Return [X, Y] of the center of cell containing provided text 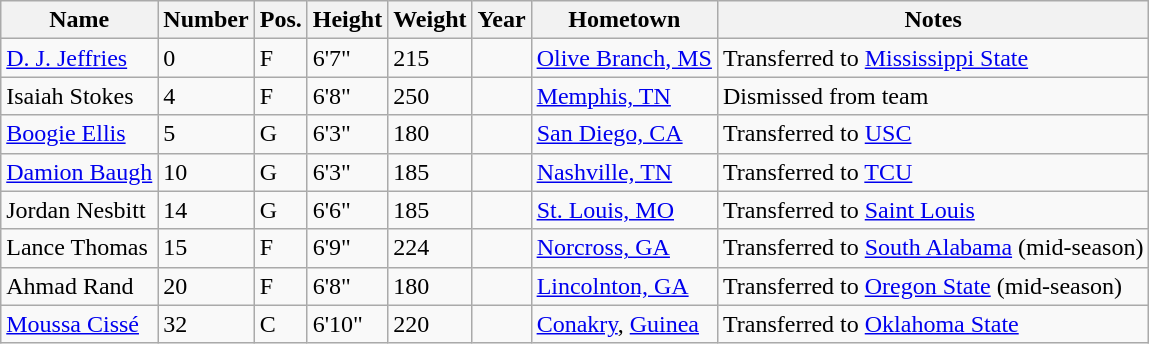
Norcross, GA [624, 248]
Lincolnton, GA [624, 286]
Jordan Nesbitt [80, 210]
5 [206, 134]
6'7" [347, 58]
Notes [932, 20]
Boogie Ellis [80, 134]
6'6" [347, 210]
Transferred to Saint Louis [932, 210]
Hometown [624, 20]
Pos. [280, 20]
Name [80, 20]
Transferred to South Alabama (mid-season) [932, 248]
Isaiah Stokes [80, 96]
224 [430, 248]
D. J. Jeffries [80, 58]
Memphis, TN [624, 96]
220 [430, 324]
Height [347, 20]
C [280, 324]
Damion Baugh [80, 172]
4 [206, 96]
14 [206, 210]
San Diego, CA [624, 134]
6'10" [347, 324]
6'9" [347, 248]
32 [206, 324]
Transferred to Oregon State (mid-season) [932, 286]
Transferred to Mississippi State [932, 58]
0 [206, 58]
15 [206, 248]
10 [206, 172]
20 [206, 286]
Weight [430, 20]
Olive Branch, MS [624, 58]
250 [430, 96]
Transferred to Oklahoma State [932, 324]
Number [206, 20]
Year [502, 20]
Nashville, TN [624, 172]
215 [430, 58]
Moussa Cissé [80, 324]
Lance Thomas [80, 248]
Conakry, Guinea [624, 324]
Dismissed from team [932, 96]
Transferred to TCU [932, 172]
Transferred to USC [932, 134]
St. Louis, MO [624, 210]
Ahmad Rand [80, 286]
